Return (x, y) of the center of cell containing provided text 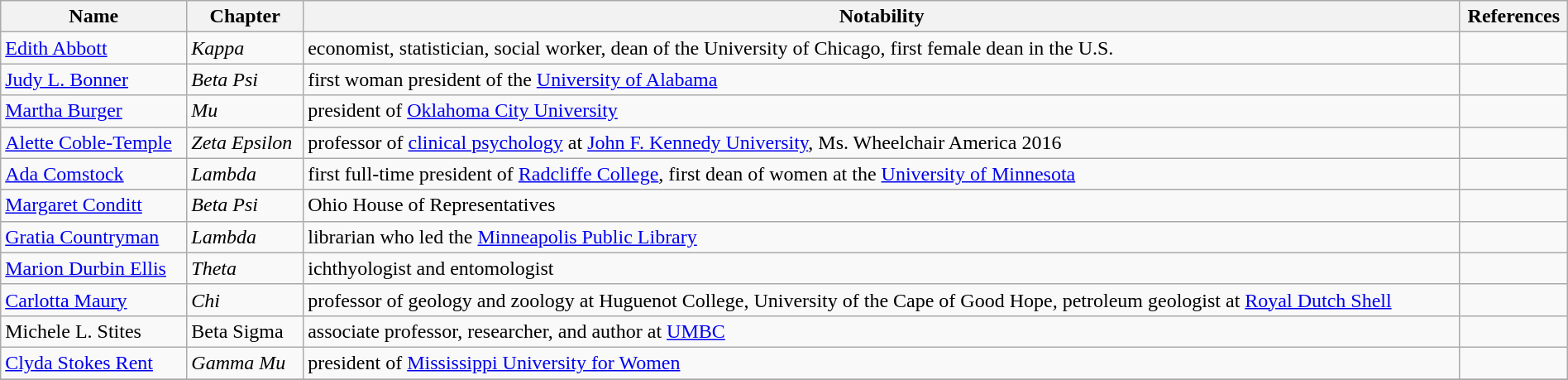
Clyda Stokes Rent (94, 363)
Marion Durbin Ellis (94, 268)
Chapter (245, 17)
Gamma Mu (245, 363)
Theta (245, 268)
Michele L. Stites (94, 331)
Margaret Conditt (94, 205)
Kappa (245, 48)
Judy L. Bonner (94, 79)
president of Mississippi University for Women (882, 363)
professor of geology and zoology at Huguenot College, University of the Cape of Good Hope, petroleum geologist at Royal Dutch Shell (882, 300)
Ada Comstock (94, 174)
Ohio House of Representatives (882, 205)
Martha Burger (94, 111)
ichthyologist and entomologist (882, 268)
Beta Sigma (245, 331)
president of Oklahoma City University (882, 111)
References (1513, 17)
associate professor, researcher, and author at UMBC (882, 331)
Carlotta Maury (94, 300)
Name (94, 17)
first full-time president of Radcliffe College, first dean of women at the University of Minnesota (882, 174)
Mu (245, 111)
Edith Abbott (94, 48)
Chi (245, 300)
professor of clinical psychology at John F. Kennedy University, Ms. Wheelchair America 2016 (882, 142)
Gratia Countryman (94, 237)
Notability (882, 17)
Alette Coble-Temple (94, 142)
Zeta Epsilon (245, 142)
economist, statistician, social worker, dean of the University of Chicago, first female dean in the U.S. (882, 48)
first woman president of the University of Alabama (882, 79)
librarian who led the Minneapolis Public Library (882, 237)
